Return the (X, Y) coordinate for the center point of the cell that contains the specified text.  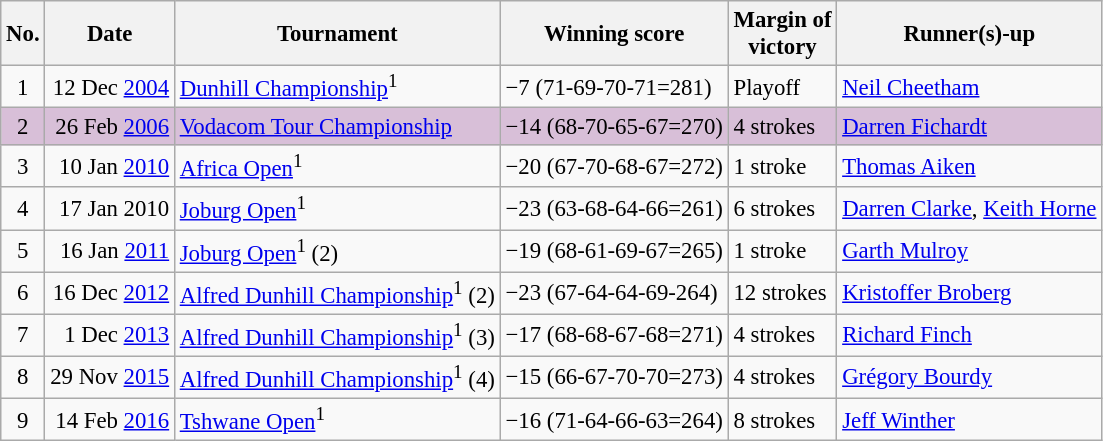
8 (23, 377)
−15 (66-67-70-70=273) (614, 377)
No. (23, 34)
12 Dec 2004 (110, 87)
Neil Cheetham (970, 87)
1 Dec 2013 (110, 335)
−23 (67-64-64-69-264) (614, 293)
Tshwane Open1 (337, 419)
Margin ofvictory (782, 34)
Date (110, 34)
8 strokes (782, 419)
Alfred Dunhill Championship1 (2) (337, 293)
12 strokes (782, 293)
10 Jan 2010 (110, 166)
6 (23, 293)
Playoff (782, 87)
Africa Open1 (337, 166)
2 (23, 127)
16 Dec 2012 (110, 293)
14 Feb 2016 (110, 419)
Alfred Dunhill Championship1 (3) (337, 335)
Joburg Open1 (337, 209)
Tournament (337, 34)
Vodacom Tour Championship (337, 127)
Garth Mulroy (970, 251)
−7 (71-69-70-71=281) (614, 87)
−23 (63-68-64-66=261) (614, 209)
Dunhill Championship1 (337, 87)
Runner(s)-up (970, 34)
−16 (71-64-66-63=264) (614, 419)
Jeff Winther (970, 419)
Alfred Dunhill Championship1 (4) (337, 377)
3 (23, 166)
9 (23, 419)
Winning score (614, 34)
−17 (68-68-67-68=271) (614, 335)
Darren Clarke, Keith Horne (970, 209)
7 (23, 335)
26 Feb 2006 (110, 127)
1 (23, 87)
29 Nov 2015 (110, 377)
−20 (67-70-68-67=272) (614, 166)
4 (23, 209)
Joburg Open1 (2) (337, 251)
Thomas Aiken (970, 166)
Richard Finch (970, 335)
−14 (68-70-65-67=270) (614, 127)
Grégory Bourdy (970, 377)
−19 (68-61-69-67=265) (614, 251)
6 strokes (782, 209)
5 (23, 251)
Kristoffer Broberg (970, 293)
16 Jan 2011 (110, 251)
17 Jan 2010 (110, 209)
Darren Fichardt (970, 127)
